Return the (X, Y) coordinate for the center point of the cell that contains the specified text.  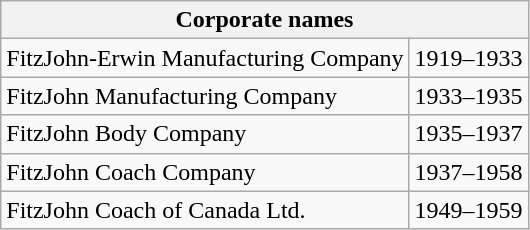
1935–1937 (468, 134)
Corporate names (264, 20)
1949–1959 (468, 210)
FitzJohn-Erwin Manufacturing Company (205, 58)
1933–1935 (468, 96)
1937–1958 (468, 172)
1919–1933 (468, 58)
FitzJohn Coach of Canada Ltd. (205, 210)
FitzJohn Body Company (205, 134)
FitzJohn Manufacturing Company (205, 96)
FitzJohn Coach Company (205, 172)
